Determine the (X, Y) coordinate at the center of the cell enclosing the given text.  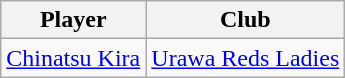
Urawa Reds Ladies (246, 58)
Club (246, 20)
Chinatsu Kira (74, 58)
Player (74, 20)
